Locate the cell with the specified text and output its (X, Y) center coordinate. 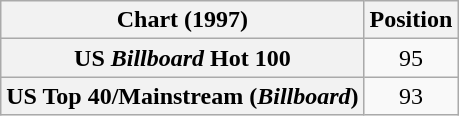
95 (411, 58)
US Billboard Hot 100 (182, 58)
US Top 40/Mainstream (Billboard) (182, 96)
93 (411, 96)
Position (411, 20)
Chart (1997) (182, 20)
